Output the [x, y] coordinate of the center of the cell containing the given text.  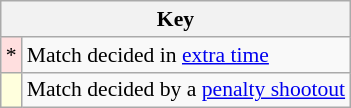
Match decided in extra time [186, 55]
Match decided by a penalty shootout [186, 90]
* [12, 55]
Key [176, 19]
